Output the (X, Y) coordinate of the center of the cell containing the given text.  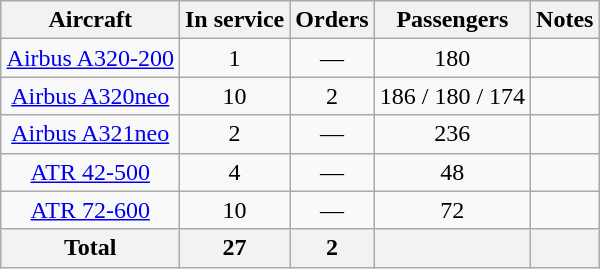
In service (234, 20)
48 (452, 172)
236 (452, 134)
Airbus A321neo (90, 134)
72 (452, 210)
180 (452, 58)
Passengers (452, 20)
186 / 180 / 174 (452, 96)
Notes (565, 20)
27 (234, 248)
ATR 72-600 (90, 210)
Airbus A320-200 (90, 58)
ATR 42-500 (90, 172)
Orders (332, 20)
4 (234, 172)
Aircraft (90, 20)
Airbus A320neo (90, 96)
1 (234, 58)
Total (90, 248)
